For the text-containing cell, return its midpoint in [X, Y] coordinate format. 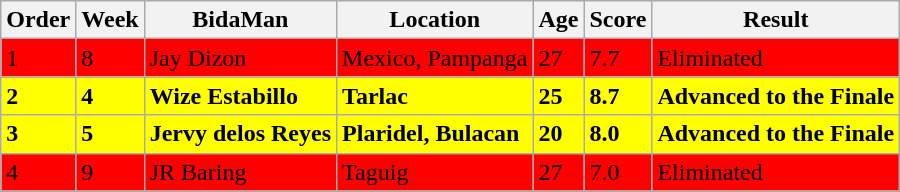
Jervy delos Reyes [240, 134]
3 [38, 134]
20 [558, 134]
Wize Estabillo [240, 96]
7.7 [618, 58]
Week [110, 20]
Location [435, 20]
Result [776, 20]
JR Baring [240, 172]
1 [38, 58]
Mexico, Pampanga [435, 58]
Plaridel, Bulacan [435, 134]
7.0 [618, 172]
Jay Dizon [240, 58]
25 [558, 96]
Score [618, 20]
8.0 [618, 134]
2 [38, 96]
8.7 [618, 96]
Tarlac [435, 96]
8 [110, 58]
Taguig [435, 172]
9 [110, 172]
5 [110, 134]
Age [558, 20]
BidaMan [240, 20]
Order [38, 20]
